Output the [X, Y] coordinate of the center of the cell containing the given text.  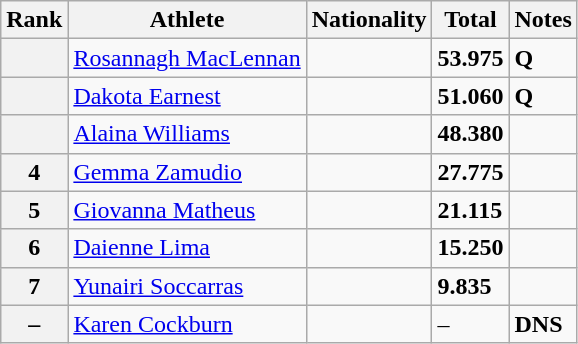
DNS [543, 324]
Gemma Zamudio [187, 172]
Rosannagh MacLennan [187, 58]
6 [34, 248]
Daienne Lima [187, 248]
Notes [543, 20]
27.775 [470, 172]
Nationality [369, 20]
Karen Cockburn [187, 324]
Athlete [187, 20]
15.250 [470, 248]
Yunairi Soccarras [187, 286]
9.835 [470, 286]
48.380 [470, 134]
Total [470, 20]
21.115 [470, 210]
53.975 [470, 58]
7 [34, 286]
Rank [34, 20]
Dakota Earnest [187, 96]
51.060 [470, 96]
Alaina Williams [187, 134]
5 [34, 210]
4 [34, 172]
Giovanna Matheus [187, 210]
